Return the (X, Y) coordinate for the center point of the cell that contains the specified text.  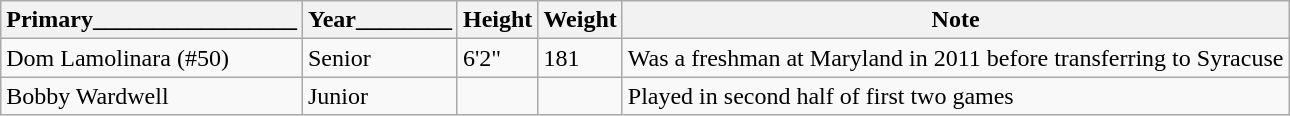
Year________ (380, 20)
Was a freshman at Maryland in 2011 before transferring to Syracuse (956, 58)
Senior (380, 58)
Primary_________________ (152, 20)
181 (580, 58)
Bobby Wardwell (152, 96)
Weight (580, 20)
Height (497, 20)
Note (956, 20)
Played in second half of first two games (956, 96)
6'2" (497, 58)
Dom Lamolinara (#50) (152, 58)
Junior (380, 96)
